Pinpoint the cell where the given text exists, returning its [x, y] midpoint coordinate. 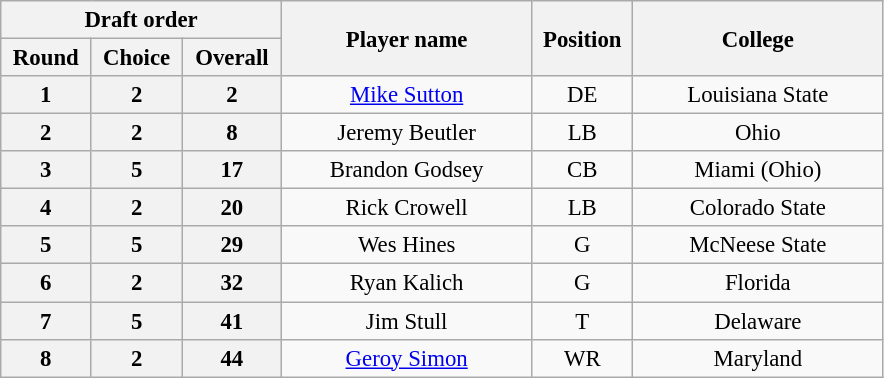
20 [232, 208]
Mike Sutton [406, 95]
T [582, 321]
Maryland [758, 358]
Brandon Godsey [406, 170]
1 [46, 95]
Florida [758, 283]
Jeremy Beutler [406, 133]
Player name [406, 38]
3 [46, 170]
Wes Hines [406, 245]
Position [582, 38]
Colorado State [758, 208]
Louisiana State [758, 95]
44 [232, 358]
College [758, 38]
WR [582, 358]
Round [46, 58]
Ryan Kalich [406, 283]
CB [582, 170]
Geroy Simon [406, 358]
Overall [232, 58]
32 [232, 283]
McNeese State [758, 245]
Rick Crowell [406, 208]
DE [582, 95]
29 [232, 245]
6 [46, 283]
41 [232, 321]
Miami (Ohio) [758, 170]
Draft order [142, 20]
Ohio [758, 133]
17 [232, 170]
Choice [137, 58]
4 [46, 208]
7 [46, 321]
Delaware [758, 321]
Jim Stull [406, 321]
